Provide the (X, Y) coordinate of the cell's center where the given text is located.  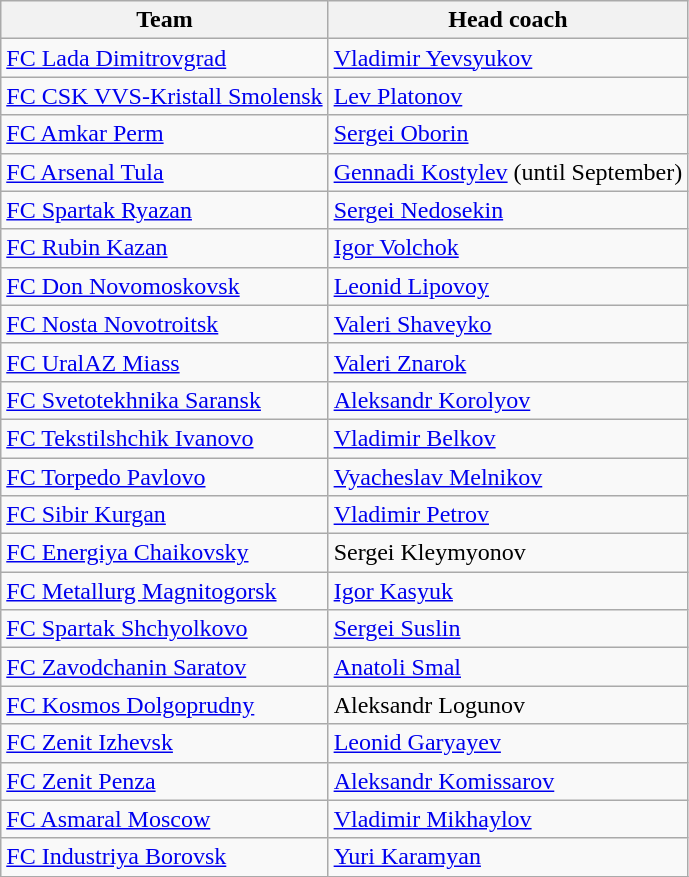
Valeri Znarok (508, 362)
Sergei Nedosekin (508, 210)
Leonid Garyayev (508, 743)
Sergei Suslin (508, 629)
FC Zenit Penza (164, 781)
Igor Kasyuk (508, 591)
FC Sibir Kurgan (164, 515)
FC Nosta Novotroitsk (164, 324)
Aleksandr Korolyov (508, 400)
FC Kosmos Dolgoprudny (164, 705)
Aleksandr Logunov (508, 705)
Yuri Karamyan (508, 857)
Vyacheslav Melnikov (508, 477)
FC Amkar Perm (164, 134)
FC Don Novomoskovsk (164, 286)
Lev Platonov (508, 96)
FC Svetotekhnika Saransk (164, 400)
Gennadi Kostylev (until September) (508, 172)
Igor Volchok (508, 248)
FC Asmaral Moscow (164, 819)
FC CSK VVS-Kristall Smolensk (164, 96)
FC Metallurg Magnitogorsk (164, 591)
FC UralAZ Miass (164, 362)
FC Rubin Kazan (164, 248)
FC Industriya Borovsk (164, 857)
FC Spartak Shchyolkovo (164, 629)
Sergei Kleymyonov (508, 553)
FC Energiya Chaikovsky (164, 553)
Leonid Lipovoy (508, 286)
FC Tekstilshchik Ivanovo (164, 438)
FC Zenit Izhevsk (164, 743)
Aleksandr Komissarov (508, 781)
FC Lada Dimitrovgrad (164, 58)
Vladimir Yevsyukov (508, 58)
Anatoli Smal (508, 667)
FC Arsenal Tula (164, 172)
FC Torpedo Pavlovo (164, 477)
FC Spartak Ryazan (164, 210)
Head coach (508, 20)
Vladimir Petrov (508, 515)
Team (164, 20)
Vladimir Mikhaylov (508, 819)
Sergei Oborin (508, 134)
FC Zavodchanin Saratov (164, 667)
Valeri Shaveyko (508, 324)
Vladimir Belkov (508, 438)
